Determine the (x, y) coordinate at the center of the cell enclosing the given text.  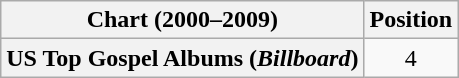
Chart (2000–2009) (182, 20)
4 (411, 58)
Position (411, 20)
US Top Gospel Albums (Billboard) (182, 58)
